Identify which cell holds the provided text, then report its [X, Y] central coordinate. 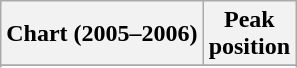
Chart (2005–2006) [102, 34]
Peakposition [249, 34]
